Locate the cell with the specified text and output its [x, y] center coordinate. 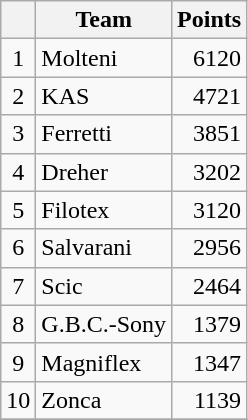
Points [210, 20]
KAS [104, 96]
3 [18, 134]
6 [18, 248]
10 [18, 400]
1 [18, 58]
4 [18, 172]
Scic [104, 286]
3120 [210, 210]
Magniflex [104, 362]
5 [18, 210]
Salvarani [104, 248]
3851 [210, 134]
6120 [210, 58]
1139 [210, 400]
Molteni [104, 58]
2 [18, 96]
2464 [210, 286]
Team [104, 20]
3202 [210, 172]
1347 [210, 362]
Filotex [104, 210]
9 [18, 362]
4721 [210, 96]
8 [18, 324]
G.B.C.-Sony [104, 324]
Ferretti [104, 134]
Zonca [104, 400]
Dreher [104, 172]
1379 [210, 324]
2956 [210, 248]
7 [18, 286]
